Locate the cell with the specified text and output its (x, y) center coordinate. 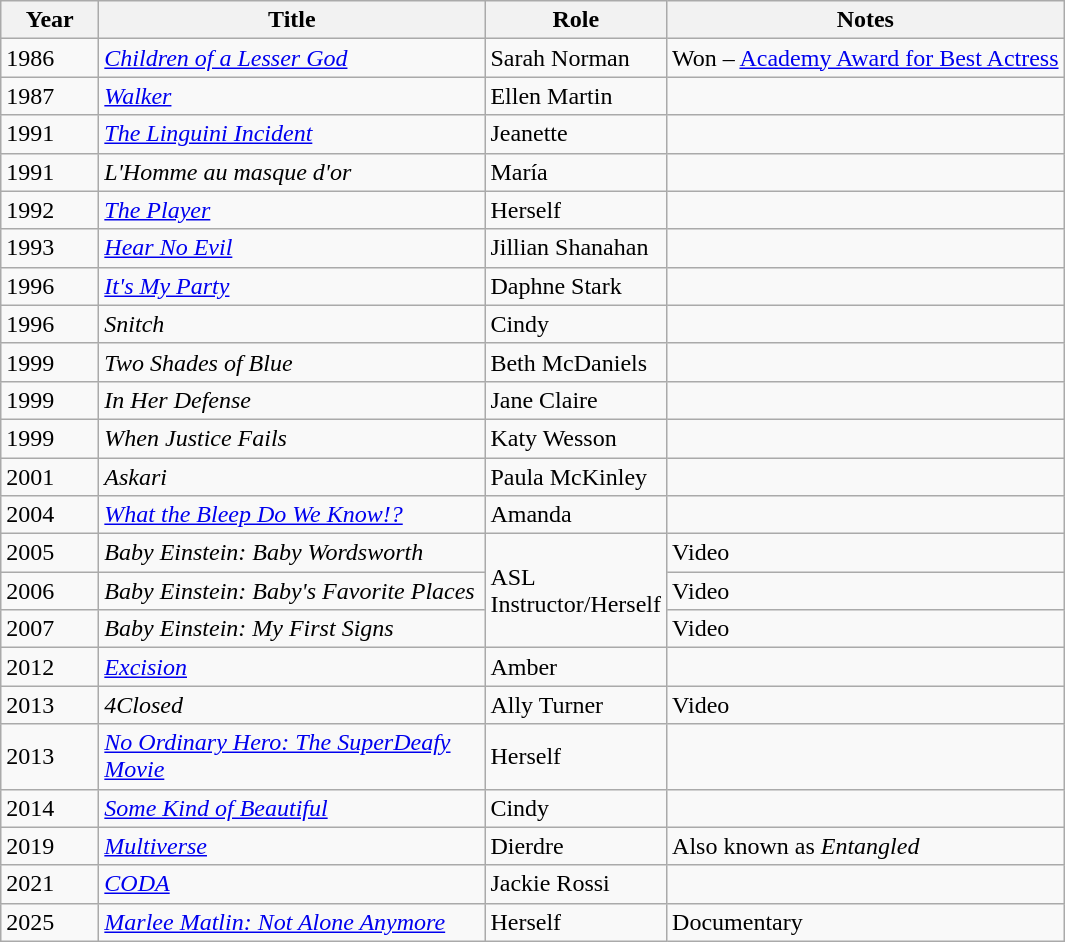
Sarah Norman (576, 58)
2025 (50, 922)
Notes (866, 20)
María (576, 172)
Also known as Entangled (866, 846)
CODA (292, 884)
Children of a Lesser God (292, 58)
Hear No Evil (292, 248)
1987 (50, 96)
2014 (50, 808)
Marlee Matlin: Not Alone Anymore (292, 922)
What the Bleep Do We Know!? (292, 515)
2019 (50, 846)
Some Kind of Beautiful (292, 808)
It's My Party (292, 286)
4Closed (292, 705)
Multiverse (292, 846)
1993 (50, 248)
Katy Wesson (576, 438)
L'Homme au masque d'or (292, 172)
Baby Einstein: Baby Wordsworth (292, 553)
Documentary (866, 922)
2007 (50, 629)
Jillian Shanahan (576, 248)
Walker (292, 96)
2005 (50, 553)
2004 (50, 515)
2001 (50, 477)
Baby Einstein: Baby's Favorite Places (292, 591)
Baby Einstein: My First Signs (292, 629)
The Linguini Incident (292, 134)
Paula McKinley (576, 477)
Ellen Martin (576, 96)
Year (50, 20)
Dierdre (576, 846)
Amanda (576, 515)
Jackie Rossi (576, 884)
Title (292, 20)
The Player (292, 210)
Won – Academy Award for Best Actress (866, 58)
In Her Defense (292, 400)
Amber (576, 667)
2021 (50, 884)
Askari (292, 477)
When Justice Fails (292, 438)
1992 (50, 210)
Jane Claire (576, 400)
Daphne Stark (576, 286)
Two Shades of Blue (292, 362)
Ally Turner (576, 705)
Role (576, 20)
2012 (50, 667)
2006 (50, 591)
ASL Instructor/Herself (576, 591)
Beth McDaniels (576, 362)
No Ordinary Hero: The SuperDeafy Movie (292, 756)
1986 (50, 58)
Snitch (292, 324)
Excision (292, 667)
Jeanette (576, 134)
